Extract the (X, Y) coordinate from the center of the cell holding the provided text.  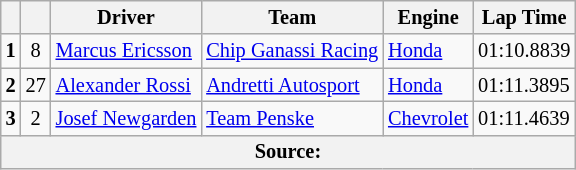
Lap Time (524, 17)
01:11.4639 (524, 118)
Team Penske (292, 118)
01:10.8839 (524, 51)
3 (11, 118)
1 (11, 51)
Team (292, 17)
01:11.3895 (524, 85)
Marcus Ericsson (126, 51)
Engine (428, 17)
27 (36, 85)
Chip Ganassi Racing (292, 51)
Josef Newgarden (126, 118)
Source: (288, 152)
Chevrolet (428, 118)
Alexander Rossi (126, 85)
8 (36, 51)
Andretti Autosport (292, 85)
Driver (126, 17)
